Provide the [X, Y] coordinate of the cell's center where the given text is located.  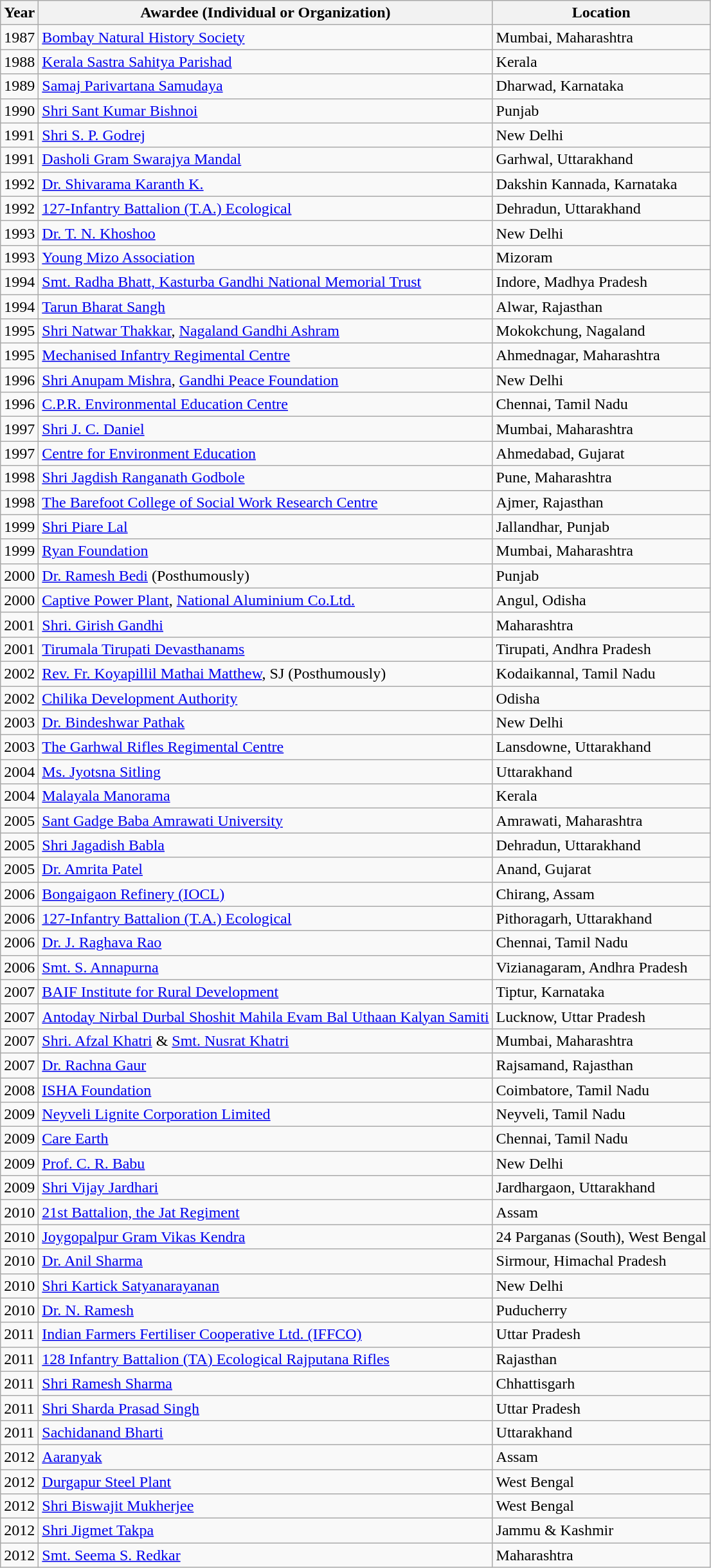
Captive Power Plant, National Aluminium Co.Ltd. [265, 600]
Shri J. C. Daniel [265, 429]
Bombay Natural History Society [265, 37]
Young Mizo Association [265, 257]
Shri Jagadish Babla [265, 845]
Prof. C. R. Babu [265, 1163]
Care Earth [265, 1139]
Chhattisgarh [601, 1383]
Ms. Jyotsna Sitling [265, 772]
Vizianagaram, Andhra Pradesh [601, 967]
1988 [19, 62]
Shri Sharda Prasad Singh [265, 1408]
Ryan Foundation [265, 551]
Dr. Bindeshwar Pathak [265, 723]
Lucknow, Uttar Pradesh [601, 1016]
Kerala Sastra Sahitya Parishad [265, 62]
Durgapur Steel Plant [265, 1481]
Smt. S. Annapurna [265, 967]
Awardee (Individual or Organization) [265, 13]
Smt. Radha Bhatt, Kasturba Gandhi National Memorial Trust [265, 282]
Jammu & Kashmir [601, 1531]
Chilika Development Authority [265, 698]
Samaj Parivartana Samudaya [265, 86]
Odisha [601, 698]
Rev. Fr. Koyapillil Mathai Matthew, SJ (Posthumously) [265, 673]
2008 [19, 1090]
Neyveli Lignite Corporation Limited [265, 1115]
Shri. Girish Gandhi [265, 624]
Jallandhar, Punjab [601, 527]
Dr. T. N. Khoshoo [265, 233]
Bongaigaon Refinery (IOCL) [265, 894]
Lansdowne, Uttarakhand [601, 747]
Tirumala Tirupati Devasthanams [265, 649]
The Barefoot College of Social Work Research Centre [265, 502]
Rajasthan [601, 1359]
Indian Farmers Fertiliser Cooperative Ltd. (IFFCO) [265, 1335]
Puducherry [601, 1310]
Pune, Maharashtra [601, 478]
24 Parganas (South), West Bengal [601, 1237]
Angul, Odisha [601, 600]
Jardhargaon, Uttarakhand [601, 1188]
Tiptur, Karnataka [601, 992]
Dr. Amrita Patel [265, 870]
1989 [19, 86]
C.P.R. Environmental Education Centre [265, 405]
Dr. N. Ramesh [265, 1310]
Tarun Bharat Sangh [265, 307]
Dr. Rachna Gaur [265, 1065]
Centre for Environment Education [265, 453]
Alwar, Rajasthan [601, 307]
Dr. Shivarama Karanth K. [265, 184]
Ajmer, Rajasthan [601, 502]
Sachidanand Bharti [265, 1432]
Ahmedabad, Gujarat [601, 453]
Ahmednagar, Maharashtra [601, 356]
Dr. J. Raghava Rao [265, 943]
Shri Biswajit Mukherjee [265, 1506]
Malayala Manorama [265, 796]
21st Battalion, the Jat Regiment [265, 1212]
Shri Ramesh Sharma [265, 1383]
Sirmour, Himachal Pradesh [601, 1261]
Dharwad, Karnataka [601, 86]
Location [601, 13]
Dr. Ramesh Bedi (Posthumously) [265, 576]
Anand, Gujarat [601, 870]
Rajsamand, Rajasthan [601, 1065]
Shri Natwar Thakkar, Nagaland Gandhi Ashram [265, 331]
Dr. Anil Sharma [265, 1261]
Garhwal, Uttarakhand [601, 160]
Year [19, 13]
Kodaikannal, Tamil Nadu [601, 673]
Shri Jigmet Takpa [265, 1531]
Shri. Afzal Khatri & Smt. Nusrat Khatri [265, 1041]
Antoday Nirbal Durbal Shoshit Mahila Evam Bal Uthaan Kalyan Samiti [265, 1016]
Dakshin Kannada, Karnataka [601, 184]
Tirupati, Andhra Pradesh [601, 649]
Indore, Madhya Pradesh [601, 282]
Shri Sant Kumar Bishnoi [265, 111]
Shri Piare Lal [265, 527]
Shri Vijay Jardhari [265, 1188]
Mechanised Infantry Regimental Centre [265, 356]
Aaranyak [265, 1457]
Shri Jagdish Ranganath Godbole [265, 478]
Joygopalpur Gram Vikas Kendra [265, 1237]
BAIF Institute for Rural Development [265, 992]
Shri Kartick Satyanarayanan [265, 1286]
Mokokchung, Nagaland [601, 331]
Mizoram [601, 257]
Smt. Seema S. Redkar [265, 1555]
ISHA Foundation [265, 1090]
Dasholi Gram Swarajya Mandal [265, 160]
Chirang, Assam [601, 894]
Coimbatore, Tamil Nadu [601, 1090]
1987 [19, 37]
Shri S. P. Godrej [265, 135]
The Garhwal Rifles Regimental Centre [265, 747]
Sant Gadge Baba Amrawati University [265, 821]
Pithoragarh, Uttarakhand [601, 918]
Shri Anupam Mishra, Gandhi Peace Foundation [265, 380]
Amrawati, Maharashtra [601, 821]
1990 [19, 111]
128 Infantry Battalion (TA) Ecological Rajputana Rifles [265, 1359]
Neyveli, Tamil Nadu [601, 1115]
